For the text-containing cell, return its midpoint in (x, y) coordinate format. 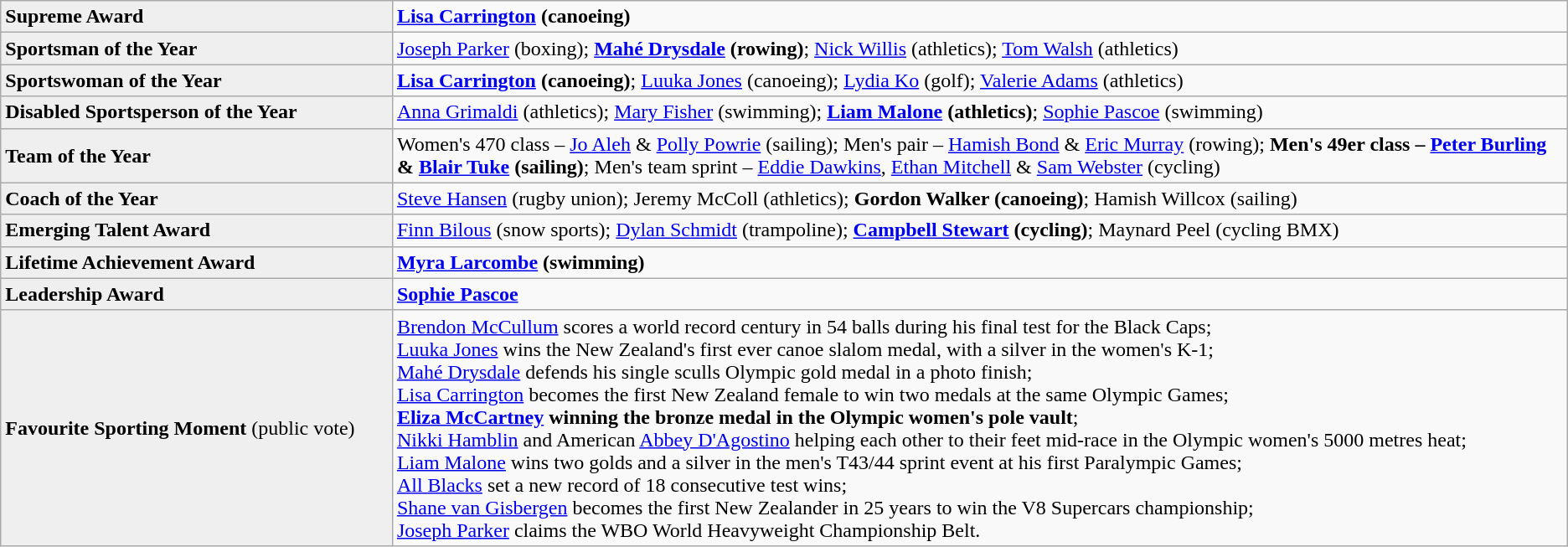
Team of the Year (197, 156)
Lifetime Achievement Award (197, 262)
Anna Grimaldi (athletics); Mary Fisher (swimming); Liam Malone (athletics); Sophie Pascoe (swimming) (980, 112)
Coach of the Year (197, 199)
Disabled Sportsperson of the Year (197, 112)
Favourite Sporting Moment (public vote) (197, 427)
Sophie Pascoe (980, 294)
Supreme Award (197, 17)
Steve Hansen (rugby union); Jeremy McColl (athletics); Gordon Walker (canoeing); Hamish Willcox (sailing) (980, 199)
Sportsman of the Year (197, 49)
Joseph Parker (boxing); Mahé Drysdale (rowing); Nick Willis (athletics); Tom Walsh (athletics) (980, 49)
Sportswoman of the Year (197, 80)
Leadership Award (197, 294)
Finn Bilous (snow sports); Dylan Schmidt (trampoline); Campbell Stewart (cycling); Maynard Peel (cycling BMX) (980, 230)
Lisa Carrington (canoeing) (980, 17)
Emerging Talent Award (197, 230)
Myra Larcombe (swimming) (980, 262)
Lisa Carrington (canoeing); Luuka Jones (canoeing); Lydia Ko (golf); Valerie Adams (athletics) (980, 80)
